Pinpoint the cell where the given text exists, returning its (x, y) midpoint coordinate. 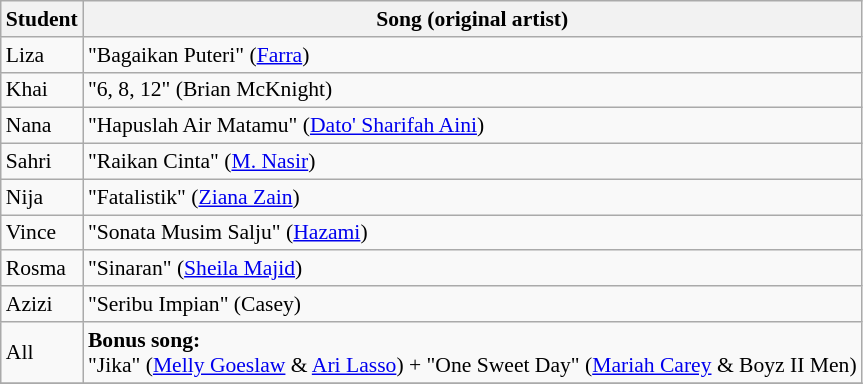
"Bagaikan Puteri" (Farra) (472, 55)
"Sonata Musim Salju" (Hazami) (472, 233)
Khai (42, 90)
"Sinaran" (Sheila Majid) (472, 269)
Nana (42, 126)
Rosma (42, 269)
Nija (42, 197)
All (42, 352)
Vince (42, 233)
"Raikan Cinta" (M. Nasir) (472, 162)
Song (original artist) (472, 19)
Student (42, 19)
"Seribu Impian" (Casey) (472, 304)
"Hapuslah Air Matamu" (Dato' Sharifah Aini) (472, 126)
Liza (42, 55)
"6, 8, 12" (Brian McKnight) (472, 90)
"Fatalistik" (Ziana Zain) (472, 197)
Azizi (42, 304)
Bonus song: "Jika" (Melly Goeslaw & Ari Lasso) + "One Sweet Day" (Mariah Carey & Boyz II Men) (472, 352)
Sahri (42, 162)
